Locate the cell with the specified text and output its (X, Y) center coordinate. 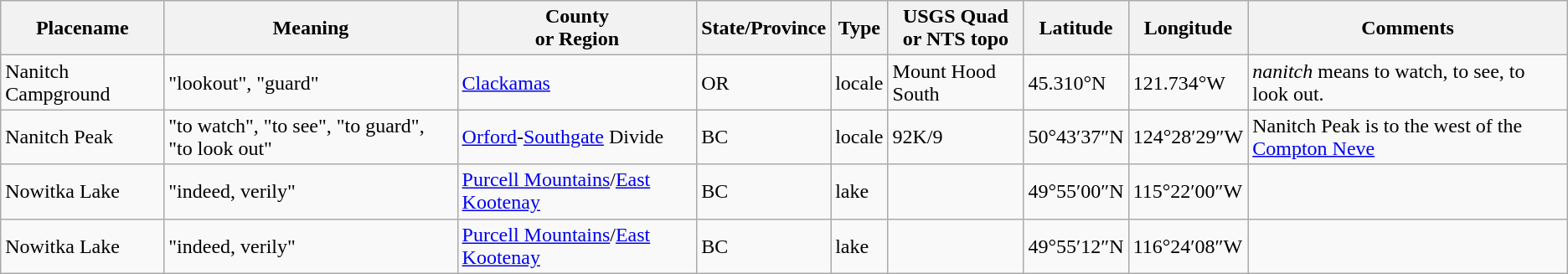
Latitude (1075, 28)
Longitude (1188, 28)
"to watch", "to see", "to guard", "to look out" (311, 137)
121.734°W (1188, 82)
Comments (1408, 28)
Countyor Region (577, 28)
nanitch means to watch, to see, to look out. (1408, 82)
124°28′29″W (1188, 137)
49°55′12″N (1075, 246)
92K/9 (956, 137)
Orford-Southgate Divide (577, 137)
Nanitch Peak is to the west of the Compton Neve (1408, 137)
115°22′00″W (1188, 191)
45.310°N (1075, 82)
Clackamas (577, 82)
OR (764, 82)
Placename (82, 28)
USGS Quador NTS topo (956, 28)
State/Province (764, 28)
Mount Hood South (956, 82)
116°24′08″W (1188, 246)
49°55′00″N (1075, 191)
50°43′37″N (1075, 137)
Meaning (311, 28)
Type (859, 28)
Nanitch Campground (82, 82)
"lookout", "guard" (311, 82)
Nanitch Peak (82, 137)
